Determine the (X, Y) coordinate at the center of the cell enclosing the given text.  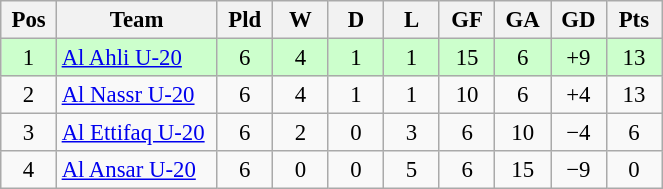
GD (578, 20)
Al Ahli U-20 (136, 58)
D (356, 20)
W (301, 20)
Pld (245, 20)
GF (467, 20)
+9 (578, 58)
Pos (29, 20)
5 (412, 170)
−4 (578, 133)
−9 (578, 170)
Al Nassr U-20 (136, 95)
GA (523, 20)
L (412, 20)
Team (136, 20)
+4 (578, 95)
Al Ansar U-20 (136, 170)
Al Ettifaq U-20 (136, 133)
Pts (634, 20)
